Capture the cell that displays the provided text and extract its [x, y] central coordinate. 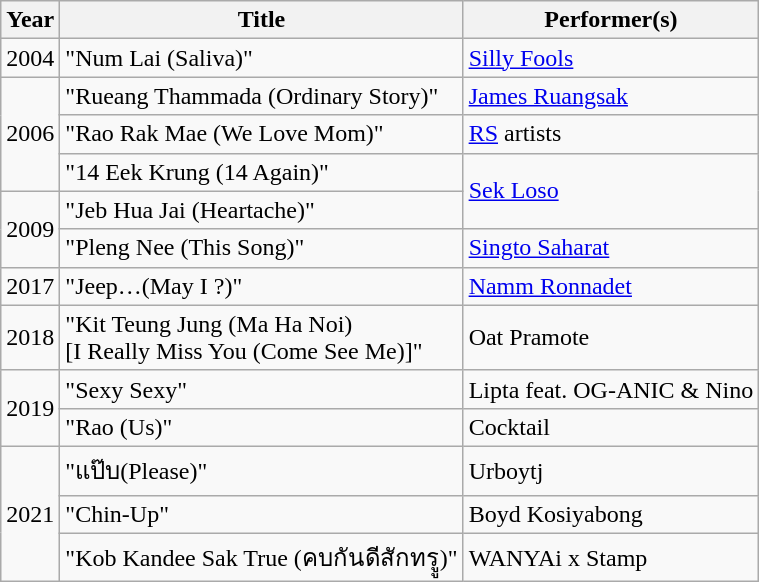
Performer(s) [611, 20]
"Rueang Thammada (Ordinary Story)" [262, 96]
2017 [30, 286]
Cocktail [611, 427]
2004 [30, 58]
"Num Lai (Saliva)" [262, 58]
RS artists [611, 134]
2006 [30, 134]
2009 [30, 229]
Silly Fools [611, 58]
Namm Ronnadet [611, 286]
"14 Eek Krung (14 Again)" [262, 172]
Urboytj [611, 470]
Lipta feat. OG-ANIC & Nino [611, 389]
2021 [30, 514]
"แป๊บ(Please)" [262, 470]
"Chin-Up" [262, 514]
2019 [30, 408]
"Kit Teung Jung (Ma Ha Noi)[I Really Miss You (Come See Me)]" [262, 338]
Year [30, 20]
"Jeep…(May I ?)" [262, 286]
Boyd Kosiyabong [611, 514]
"Rao Rak Mae (We Love Mom)" [262, 134]
"Rao (Us)" [262, 427]
"Kob Kandee Sak True (คบกันดีสักทรูู)" [262, 558]
Title [262, 20]
James Ruangsak [611, 96]
"Jeb Hua Jai (Heartache)" [262, 210]
Singto Saharat [611, 248]
2018 [30, 338]
"Pleng Nee (This Song)" [262, 248]
WANYAi x Stamp [611, 558]
Oat Pramote [611, 338]
Sek Loso [611, 191]
"Sexy Sexy" [262, 389]
